Extract the [x, y] coordinate from the center of the cell holding the provided text.  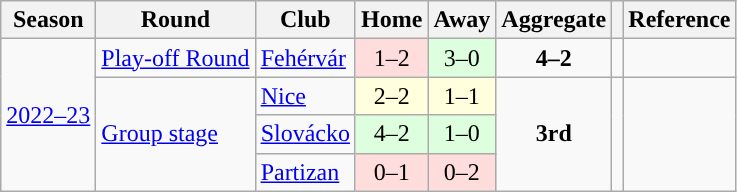
Play-off Round [176, 58]
Nice [305, 96]
0–1 [391, 172]
2022–23 [48, 115]
Club [305, 20]
3–0 [462, 58]
Aggregate [554, 20]
Season [48, 20]
Away [462, 20]
2–2 [391, 96]
Fehérvár [305, 58]
Group stage [176, 134]
3rd [554, 134]
1–0 [462, 134]
Reference [680, 20]
1–1 [462, 96]
Home [391, 20]
Slovácko [305, 134]
0–2 [462, 172]
1–2 [391, 58]
Partizan [305, 172]
Round [176, 20]
